Pinpoint the cell where the given text exists, returning its (x, y) midpoint coordinate. 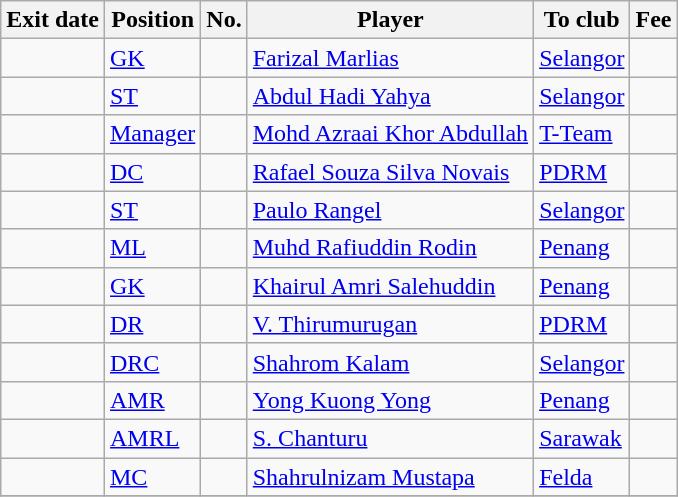
ML (152, 248)
Abdul Hadi Yahya (390, 96)
Shahrom Kalam (390, 362)
Felda (582, 477)
DC (152, 172)
DRC (152, 362)
Mohd Azraai Khor Abdullah (390, 134)
To club (582, 20)
AMR (152, 400)
T-Team (582, 134)
MC (152, 477)
No. (224, 20)
Manager (152, 134)
Player (390, 20)
Fee (654, 20)
Paulo Rangel (390, 210)
Shahrulnizam Mustapa (390, 477)
Sarawak (582, 438)
Khairul Amri Salehuddin (390, 286)
DR (152, 324)
Position (152, 20)
V. Thirumurugan (390, 324)
Rafael Souza Silva Novais (390, 172)
Yong Kuong Yong (390, 400)
Farizal Marlias (390, 58)
AMRL (152, 438)
Exit date (53, 20)
Muhd Rafiuddin Rodin (390, 248)
S. Chanturu (390, 438)
